Detect which cell encompasses the target text, then output its [x, y] center coordinate. 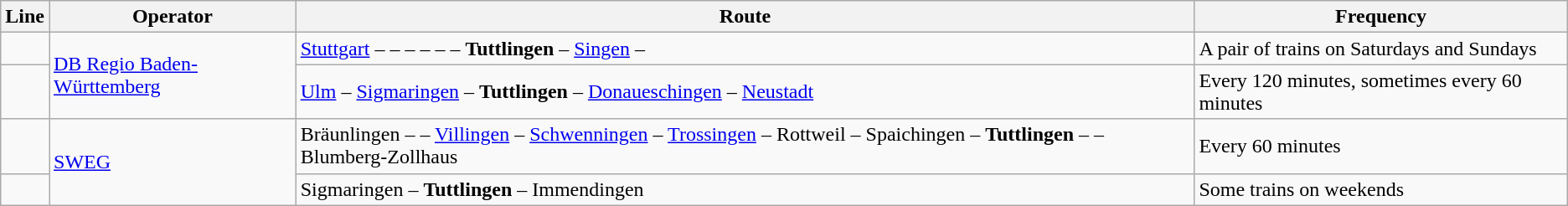
Every 60 minutes [1380, 146]
Sigmaringen – Tuttlingen – Immendingen [745, 189]
DB Regio Baden-Württemberg [173, 75]
Route [745, 17]
A pair of trains on Saturdays and Sundays [1380, 49]
Some trains on weekends [1380, 189]
SWEG [173, 162]
Stuttgart – – – – – – Tuttlingen – Singen – [745, 49]
Every 120 minutes, sometimes every 60 minutes [1380, 92]
Frequency [1380, 17]
Line [25, 17]
Bräunlingen – – Villingen – Schwenningen – Trossingen – Rottweil – Spaichingen – Tuttlingen – – Blumberg-Zollhaus [745, 146]
Ulm – Sigmaringen – Tuttlingen – Donaueschingen – Neustadt [745, 92]
Operator [173, 17]
